Identify which cell holds the provided text, then report its [X, Y] central coordinate. 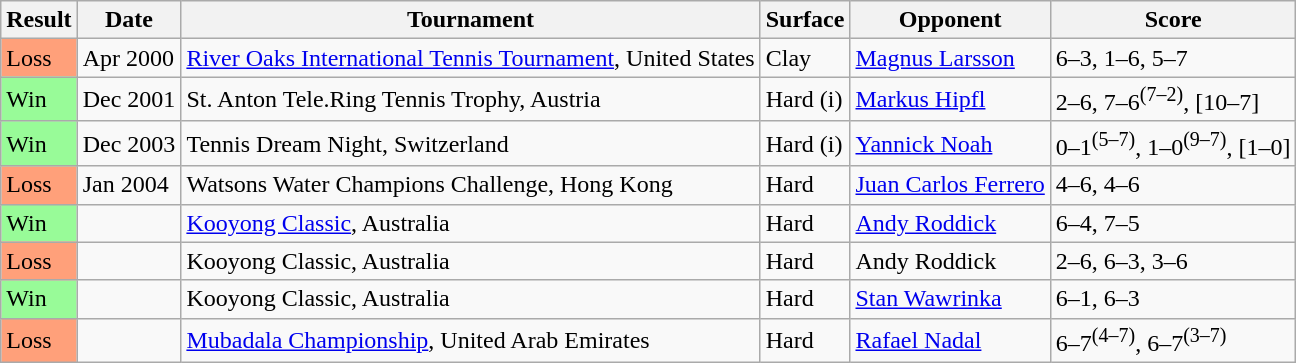
Date [129, 20]
Yannick Noah [950, 144]
2–6, 6–3, 3–6 [1173, 261]
Dec 2001 [129, 100]
Tennis Dream Night, Switzerland [470, 144]
Rafael Nadal [950, 340]
2–6, 7–6(7–2), [10–7] [1173, 100]
6–4, 7–5 [1173, 223]
Result [39, 20]
Apr 2000 [129, 58]
4–6, 4–6 [1173, 185]
6–1, 6–3 [1173, 299]
Tournament [470, 20]
Surface [805, 20]
Score [1173, 20]
6–3, 1–6, 5–7 [1173, 58]
Watsons Water Champions Challenge, Hong Kong [470, 185]
Markus Hipfl [950, 100]
St. Anton Tele.Ring Tennis Trophy, Austria [470, 100]
Dec 2003 [129, 144]
Mubadala Championship, United Arab Emirates [470, 340]
0–1(5–7), 1–0(9–7), [1–0] [1173, 144]
River Oaks International Tennis Tournament, United States [470, 58]
Stan Wawrinka [950, 299]
Opponent [950, 20]
Juan Carlos Ferrero [950, 185]
Magnus Larsson [950, 58]
Clay [805, 58]
6–7(4–7), 6–7(3–7) [1173, 340]
Jan 2004 [129, 185]
